Extract the (X, Y) coordinate from the center of the cell holding the provided text.  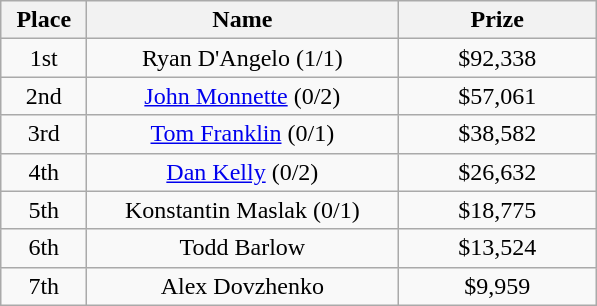
$26,632 (498, 172)
3rd (44, 134)
Dan Kelly (0/2) (242, 172)
5th (44, 210)
Ryan D'Angelo (1/1) (242, 58)
$38,582 (498, 134)
$18,775 (498, 210)
1st (44, 58)
2nd (44, 96)
Place (44, 20)
Tom Franklin (0/1) (242, 134)
Alex Dovzhenko (242, 286)
4th (44, 172)
$13,524 (498, 248)
Todd Barlow (242, 248)
6th (44, 248)
Konstantin Maslak (0/1) (242, 210)
$9,959 (498, 286)
7th (44, 286)
John Monnette (0/2) (242, 96)
$92,338 (498, 58)
Prize (498, 20)
$57,061 (498, 96)
Name (242, 20)
